Return [x, y] of the center of cell containing provided text 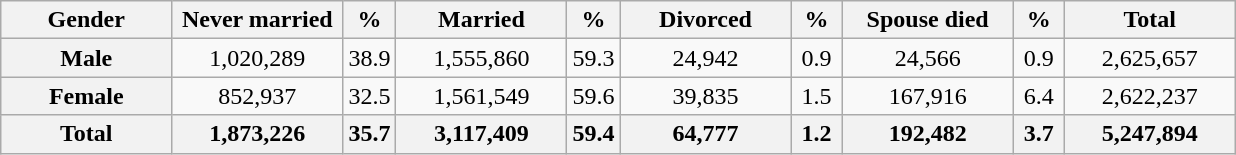
167,916 [928, 96]
24,942 [706, 58]
Divorced [706, 20]
2,625,657 [1150, 58]
24,566 [928, 58]
Married [482, 20]
1,020,289 [258, 58]
1,873,226 [258, 134]
6.4 [1038, 96]
39,835 [706, 96]
Spouse died [928, 20]
35.7 [370, 134]
1.2 [816, 134]
38.9 [370, 58]
64,777 [706, 134]
59.4 [594, 134]
Female [86, 96]
Gender [86, 20]
59.3 [594, 58]
32.5 [370, 96]
Male [86, 58]
1,561,549 [482, 96]
1.5 [816, 96]
Never married [258, 20]
59.6 [594, 96]
3,117,409 [482, 134]
2,622,237 [1150, 96]
1,555,860 [482, 58]
192,482 [928, 134]
852,937 [258, 96]
3.7 [1038, 134]
5,247,894 [1150, 134]
